Return [X, Y] of the center of cell containing provided text 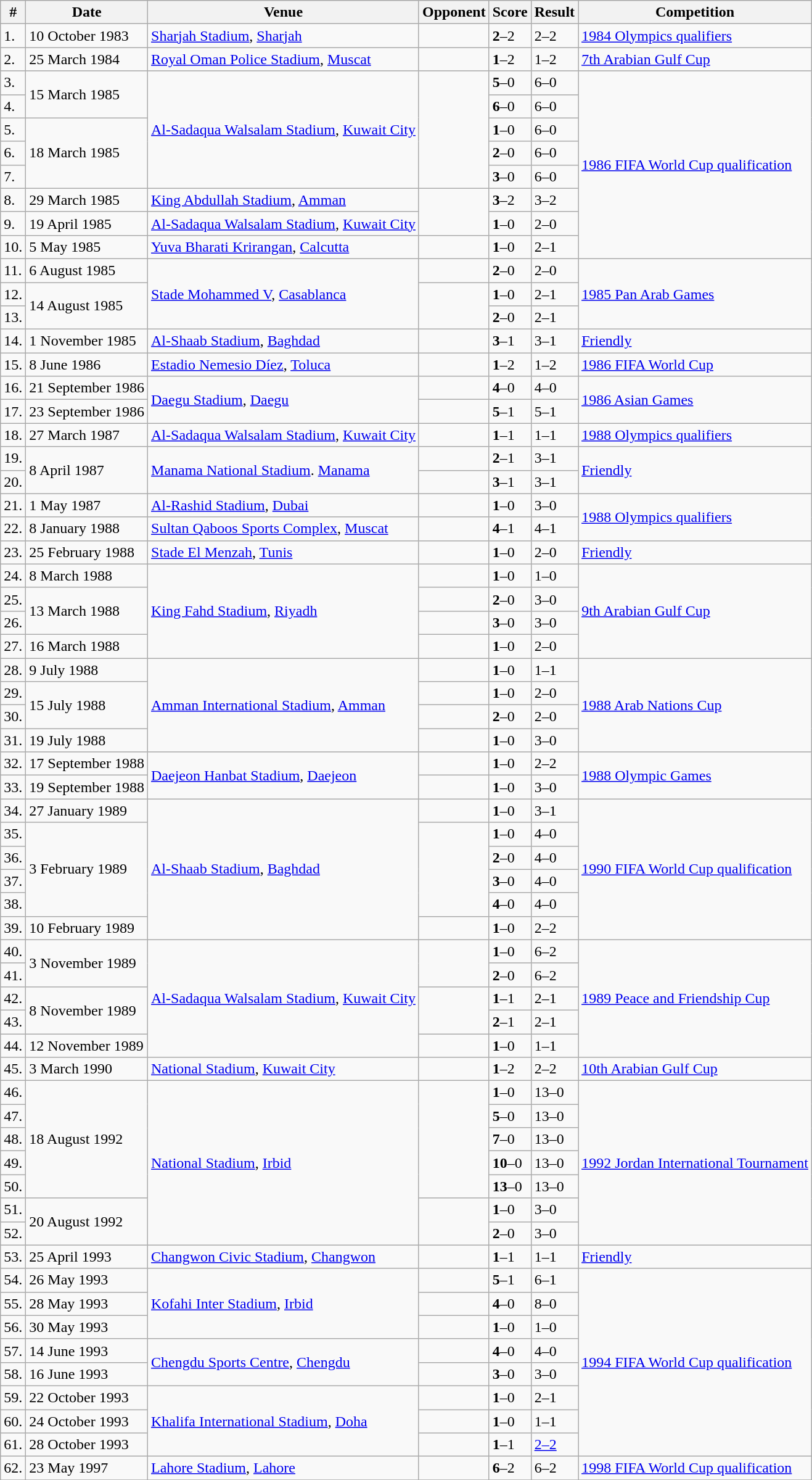
13. [14, 318]
Competition [695, 12]
8 March 1988 [87, 576]
31. [14, 740]
53. [14, 1257]
11. [14, 270]
19 September 1988 [87, 787]
1 May 1987 [87, 505]
Kofahi Inter Stadium, Irbid [284, 1304]
25 April 1993 [87, 1257]
Royal Oman Police Stadium, Muscat [284, 59]
22. [14, 529]
9 July 1988 [87, 669]
1986 Asian Games [695, 400]
Khalifa International Stadium, Doha [284, 1421]
54. [14, 1280]
Stade Mohammed V, Casablanca [284, 294]
25 February 1988 [87, 552]
45. [14, 1069]
1988 Arab Nations Cup [695, 705]
61. [14, 1445]
6–1 [554, 1280]
8 June 1986 [87, 365]
20. [14, 482]
3 February 1989 [87, 869]
Score [510, 12]
Stade El Menzah, Tunis [284, 552]
39. [14, 928]
7–0 [510, 1139]
20 August 1992 [87, 1222]
52. [14, 1233]
1994 FIFA World Cup qualification [695, 1362]
Opponent [454, 12]
8 November 1989 [87, 1010]
1985 Pan Arab Games [695, 294]
57. [14, 1350]
28 May 1993 [87, 1304]
16 March 1988 [87, 646]
26. [14, 622]
Sultan Qaboos Sports Complex, Muscat [284, 529]
2. [14, 59]
35. [14, 834]
8. [14, 200]
10 October 1983 [87, 36]
12 November 1989 [87, 1046]
62. [14, 1468]
27. [14, 646]
6. [14, 153]
Daejeon Hanbat Stadium, Daejeon [284, 775]
9. [14, 223]
1998 FIFA World Cup qualification [695, 1468]
13 March 1988 [87, 611]
Venue [284, 12]
18 August 1992 [87, 1139]
12. [14, 294]
3 November 1989 [87, 963]
8 January 1988 [87, 529]
27 March 1987 [87, 435]
1988 Olympic Games [695, 775]
Chengdu Sports Centre, Chengdu [284, 1362]
60. [14, 1421]
Estadio Nemesio Díez, Toluca [284, 365]
56. [14, 1327]
19 April 1985 [87, 223]
29. [14, 693]
47. [14, 1116]
Lahore Stadium, Lahore [284, 1468]
Manama National Stadium. Manama [284, 470]
33. [14, 787]
36. [14, 858]
# [14, 12]
7. [14, 176]
5. [14, 130]
58. [14, 1374]
10th Arabian Gulf Cup [695, 1069]
23 May 1997 [87, 1468]
21. [14, 505]
National Stadium, Irbid [284, 1163]
6 August 1985 [87, 270]
King Abdullah Stadium, Amman [284, 200]
59. [14, 1397]
23 September 1986 [87, 411]
50. [14, 1186]
21 September 1986 [87, 388]
19. [14, 458]
10. [14, 247]
15 July 1988 [87, 705]
28 October 1993 [87, 1445]
32. [14, 764]
17 September 1988 [87, 764]
34. [14, 811]
3. [14, 83]
Changwon Civic Stadium, Changwon [284, 1257]
3 March 1990 [87, 1069]
27 January 1989 [87, 811]
9th Arabian Gulf Cup [695, 611]
41. [14, 975]
16 June 1993 [87, 1374]
Sharjah Stadium, Sharjah [284, 36]
14 August 1985 [87, 306]
38. [14, 904]
Al-Rashid Stadium, Dubai [284, 505]
1986 FIFA World Cup qualification [695, 165]
43. [14, 1022]
29 March 1985 [87, 200]
49. [14, 1163]
25. [14, 599]
24. [14, 576]
46. [14, 1093]
24 October 1993 [87, 1421]
17. [14, 411]
19 July 1988 [87, 740]
15 March 1985 [87, 94]
18 March 1985 [87, 153]
8–0 [554, 1304]
7th Arabian Gulf Cup [695, 59]
48. [14, 1139]
4. [14, 106]
8 April 1987 [87, 470]
28. [14, 669]
16. [14, 388]
Date [87, 12]
10–0 [510, 1163]
1986 FIFA World Cup [695, 365]
14 June 1993 [87, 1350]
15. [14, 365]
5 May 1985 [87, 247]
Yuva Bharati Krirangan, Calcutta [284, 247]
55. [14, 1304]
30 May 1993 [87, 1327]
42. [14, 998]
40. [14, 951]
51. [14, 1210]
Daegu Stadium, Daegu [284, 400]
1989 Peace and Friendship Cup [695, 998]
23. [14, 552]
1990 FIFA World Cup qualification [695, 869]
King Fahd Stadium, Riyadh [284, 611]
37. [14, 881]
1. [14, 36]
30. [14, 717]
44. [14, 1046]
18. [14, 435]
Result [554, 12]
1984 Olympics qualifiers [695, 36]
22 October 1993 [87, 1397]
1992 Jordan International Tournament [695, 1163]
National Stadium, Kuwait City [284, 1069]
Amman International Stadium, Amman [284, 705]
1 November 1985 [87, 341]
10 February 1989 [87, 928]
14. [14, 341]
25 March 1984 [87, 59]
26 May 1993 [87, 1280]
